Scan for the cell matching the given text and deliver its [x, y] coordinate at center. 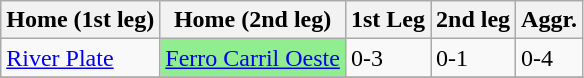
2nd leg [472, 20]
0-1 [472, 58]
Home (2nd leg) [253, 20]
Ferro Carril Oeste [253, 58]
0-4 [550, 58]
0-3 [388, 58]
Aggr. [550, 20]
1st Leg [388, 20]
Home (1st leg) [80, 20]
River Plate [80, 58]
